Detect which cell encompasses the target text, then output its (X, Y) center coordinate. 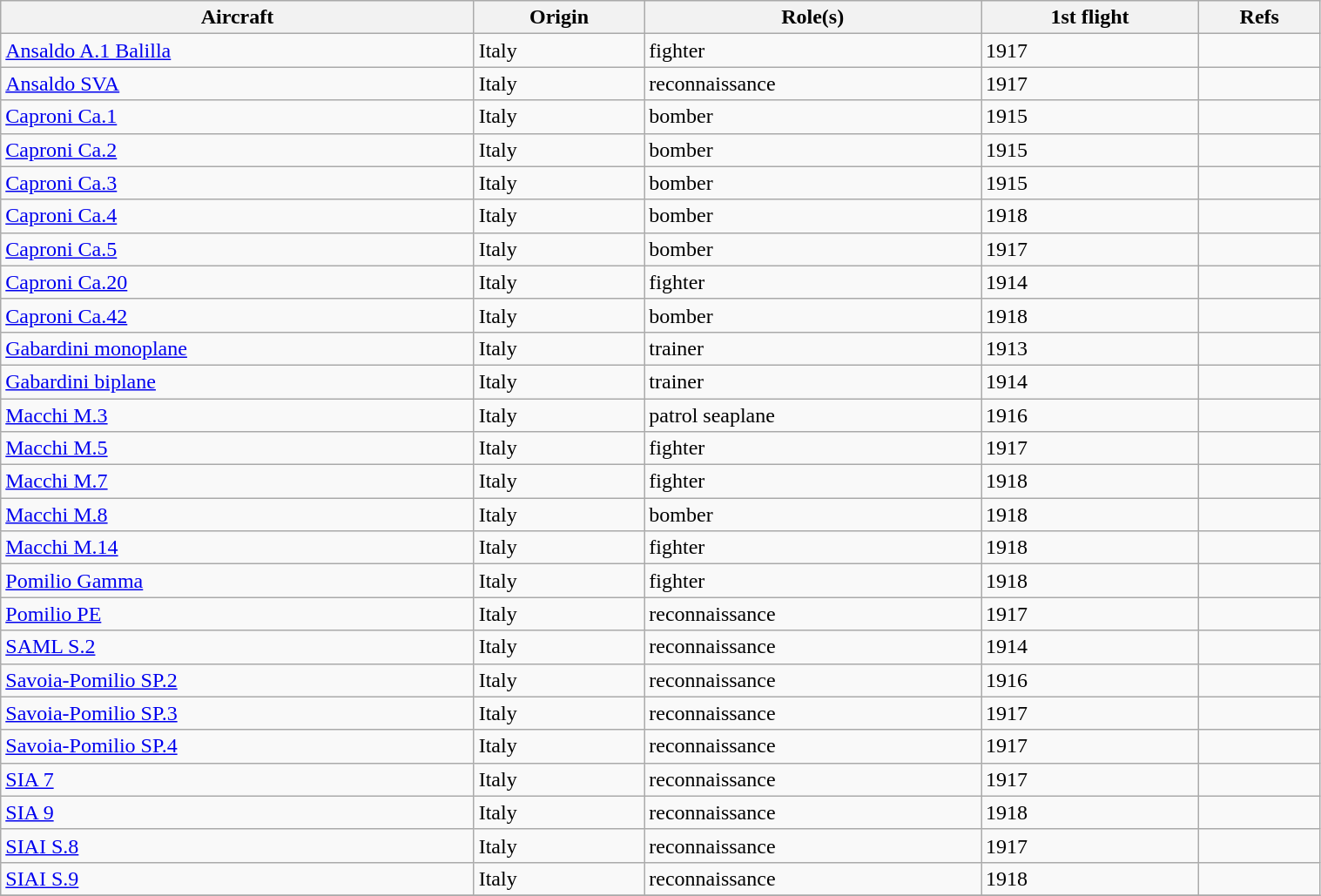
SIAI S.8 (237, 845)
Savoia-Pomilio SP.2 (237, 680)
SIA 7 (237, 779)
Ansaldo SVA (237, 84)
Macchi M.7 (237, 482)
SIA 9 (237, 812)
Caproni Ca.5 (237, 249)
Caproni Ca.20 (237, 282)
Caproni Ca.1 (237, 117)
Caproni Ca.42 (237, 315)
1913 (1089, 348)
Gabardini biplane (237, 381)
Refs (1259, 17)
patrol seaplane (813, 415)
Pomilio Gamma (237, 581)
Macchi M.14 (237, 548)
Ansaldo A.1 Balilla (237, 51)
Macchi M.5 (237, 448)
Aircraft (237, 17)
Pomilio PE (237, 614)
Caproni Ca.3 (237, 183)
SIAI S.9 (237, 879)
SAML S.2 (237, 647)
Caproni Ca.4 (237, 216)
Gabardini monoplane (237, 348)
Savoia-Pomilio SP.4 (237, 746)
1st flight (1089, 17)
Savoia-Pomilio SP.3 (237, 713)
Macchi M.8 (237, 515)
Caproni Ca.2 (237, 150)
Macchi M.3 (237, 415)
Origin (559, 17)
Role(s) (813, 17)
